Detect which cell encompasses the target text, then output its [X, Y] center coordinate. 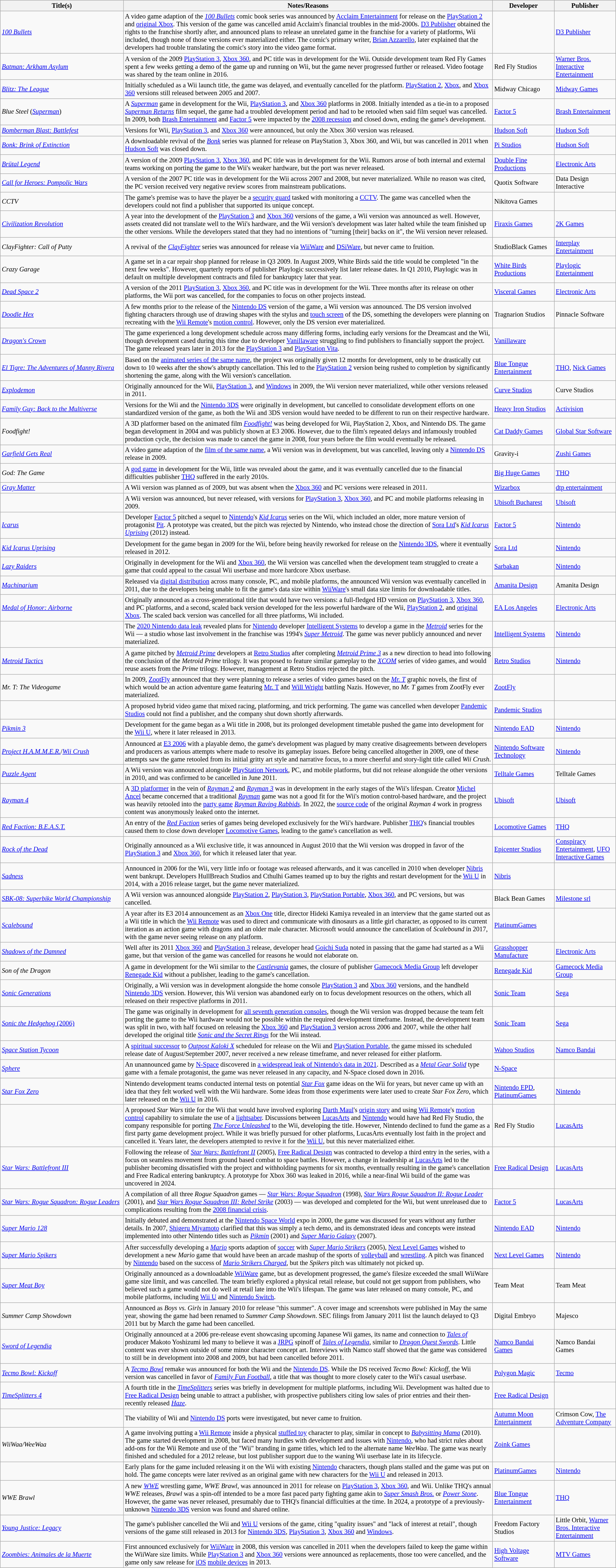
Activision [585, 409]
Young Justice: Legacy [62, 1528]
N-Space [523, 1069]
CCTV [62, 201]
High Voltage Software [523, 1554]
Icarus [62, 525]
Crazy Garage [62, 269]
D3 Publisher [585, 32]
Dead Space 2 [62, 292]
Family Guy: Back to the Multiverse [62, 409]
Originally announced for the Wii, PlayStation 3, and Windows in 2009, the Wii version never materialized, while other versions released in 2011. [308, 390]
Vanillaware [523, 341]
Explodemon [62, 390]
Batman: Arkham Asylum [62, 67]
Blue Steel (Superman) [62, 112]
Ubisoft Bucharest [523, 502]
Milestone srl [585, 899]
Versions for Wii, PlayStation 3, and Xbox 360 were announced, but only the Xbox 360 version was released. [308, 131]
Cat Daddy Games [523, 432]
Gravity-i [523, 454]
Star Fox Zero [62, 1091]
Midway Games [585, 89]
Retro Studios [523, 661]
Metroid Tactics [62, 661]
El Tigre: The Adventures of Manny Rivera [62, 368]
The viability of Wii and Nintendo DS ports were investigated, but never came to fruition. [308, 1418]
Pandemic Studios [523, 710]
Garfield Gets Real [62, 454]
WiiWaa/WeeWaa [62, 1445]
Sphere [62, 1069]
Sarbakan [523, 566]
Playlogic Entertainment [585, 269]
Visceral Games [523, 292]
Intelligent Systems [523, 634]
Summer Camp Showdown [62, 1316]
Freedom Factory Studios [523, 1528]
Sadness [62, 876]
Locomotive Games [523, 827]
Tecmo [585, 1373]
2K Games [585, 224]
Digital Embryo [523, 1316]
Conspiracy Entertainment, UFO Interactive Games [585, 849]
Nibris [523, 876]
Zoink Games [523, 1445]
Little Orbit, Warner Bros. Interactive Entertainment [585, 1528]
Gamecock Media Group [585, 971]
White Birds Productions [523, 269]
Notes/Reasons [308, 6]
Tragnarion Studios [523, 315]
Super Mario 128 [62, 1228]
Red Faction: B.E.A.S.T. [62, 827]
Gray Matter [62, 488]
StudioBlack Games [523, 247]
Developer [523, 6]
Heavy Iron Studios [523, 409]
Warner Bros. Interactive Entertainment [585, 67]
Red Fly Studios [523, 67]
Bomberman Blast: Battlefest [62, 131]
Epicenter Studios [523, 849]
Nintendo EPD, PlatinumGames [523, 1091]
Super Meat Boy [62, 1286]
WWE Brawl [62, 1498]
Sora Ltd [523, 548]
Midway Chicago [523, 89]
Zoombies: Animales de la Muerte [62, 1554]
Blitz: The League [62, 89]
Lazy Raiders [62, 566]
Bonk: Brink of Extinction [62, 145]
100 Bullets [62, 32]
Dragon's Crown [62, 341]
Sword of Legendia [62, 1346]
Rayman 4 [62, 800]
Big Huge Games [523, 473]
A revival of the ClayFighter series was announced for release via WiiWare and DSiWare, but never came to fruition. [308, 247]
Mr. T: The Videogame [62, 687]
Star Wars: Rogue Squadron: Rogue Leaders [62, 1202]
Project H.A.M.M.E.R./Wii Crush [62, 751]
Publisher [585, 6]
Super Mario Spikers [62, 1255]
Sonic Generations [62, 993]
Firaxis Games [523, 224]
Rock of the Dead [62, 849]
Grasshopper Manufacture [523, 952]
Pi Studios [523, 145]
A Wii version was planned as of 2009, but was absent when the Xbox 360 and PC versions were released in 2011. [308, 488]
Star Wars: Battlefront III [62, 1168]
MTV Games [585, 1554]
Double Fine Productions [523, 164]
Interplay Entertainment [585, 247]
Call for Heroes: Pompolic Wars [62, 183]
Red Fly Studio [523, 1126]
Global Star Software [585, 432]
Title(s) [62, 6]
A Wii version was announced alongside PlayStation 2, PlayStation 3, PlayStation Portable, Xbox 360, and PC versions, but was cancelled. [308, 899]
Wizarbox [523, 488]
ClayFighter: Call of Putty [62, 247]
Kid Icarus Uprising [62, 548]
Scalebound [62, 925]
TimeSplitters 4 [62, 1395]
Polygon Magic [523, 1373]
Namco Bandai [585, 1050]
Quotix Software [523, 183]
Machinarium [62, 585]
Zushi Games [585, 454]
Wahoo Studios [523, 1050]
Crimson Cow, The Adventure Company [585, 1418]
Doodle Hex [62, 315]
THQ, Nick Games [585, 368]
Shadows of the Damned [62, 952]
A video game adaption of the film of the same name, a Wii version was in development, but was cancelled, leaving only a Nintendo DS release in 2009. [308, 454]
Next Level Games [523, 1255]
Brütal Legend [62, 164]
Puzzle Agent [62, 774]
Pinnacle Software [585, 315]
Data Design Interactive [585, 183]
Tecmo Bowl: Kickoff [62, 1373]
Renegade Kid [523, 971]
Pikmin 3 [62, 729]
Nintendo Software Technology [523, 751]
Nikitova Games [523, 201]
Medal of Honor: Airborne [62, 608]
SBK-08: Superbike World Championship [62, 899]
A Wii version was announced, but never released, with versions for PlayStation 3, Xbox 360, and PC and mobile platforms releasing in 2009. [308, 502]
Civilization Revolution [62, 224]
Sonic the Hedgehog (2006) [62, 1023]
Son of the Dragon [62, 971]
ZootFly [523, 687]
Foodfight! [62, 432]
Space Station Tycoon [62, 1050]
Black Bean Games [523, 899]
Majesco [585, 1316]
dtp entertainment [585, 488]
Brash Entertainment [585, 112]
EA Los Angeles [523, 608]
Autumn Moon Entertainment [523, 1418]
God: The Game [62, 473]
